Capture the cell that displays the provided text and extract its (X, Y) central coordinate. 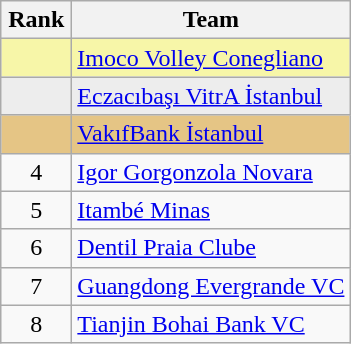
5 (36, 210)
Dentil Praia Clube (211, 248)
Tianjin Bohai Bank VC (211, 324)
Igor Gorgonzola Novara (211, 172)
8 (36, 324)
Rank (36, 20)
Team (211, 20)
6 (36, 248)
7 (36, 286)
Imoco Volley Conegliano (211, 58)
4 (36, 172)
VakıfBank İstanbul (211, 134)
Eczacıbaşı VitrA İstanbul (211, 96)
Itambé Minas (211, 210)
Guangdong Evergrande VC (211, 286)
